Locate the cell with the specified text and output its (X, Y) center coordinate. 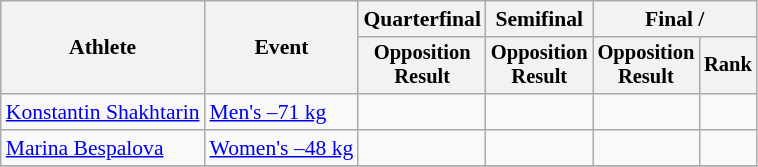
Event (282, 48)
Konstantin Shakhtarin (103, 112)
Men's –71 kg (282, 112)
Final / (675, 19)
Athlete (103, 48)
Quarterfinal (422, 19)
Women's –48 kg (282, 148)
Marina Bespalova (103, 148)
Semifinal (540, 19)
Rank (728, 66)
